From the cell containing the given text, extract its center point as [x, y] coordinate. 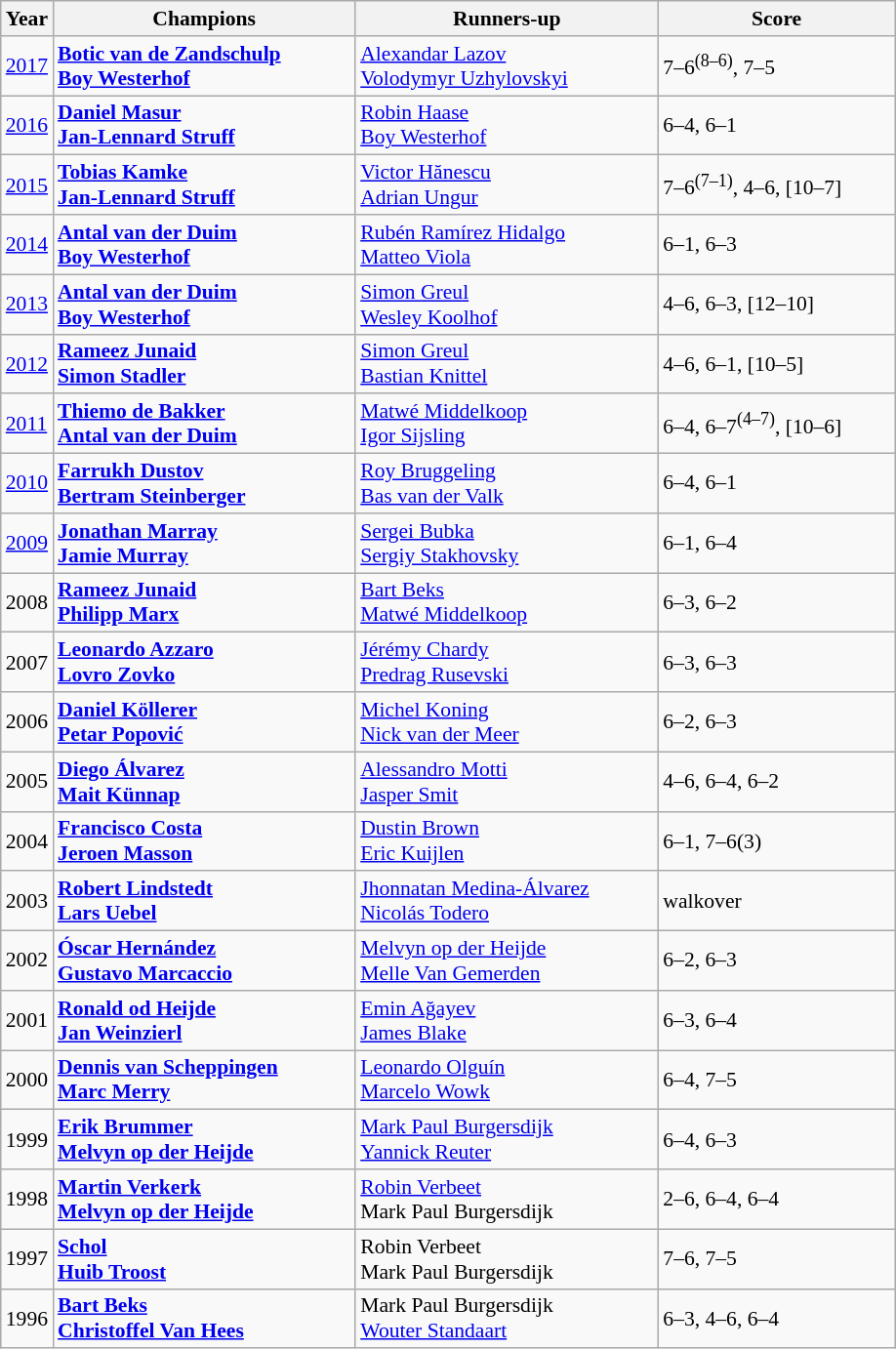
Score [777, 19]
2008 [27, 603]
2005 [27, 781]
Thiemo de Bakker Antal van der Duim [204, 424]
6–3, 4–6, 6–4 [777, 1318]
Alessandro Motti Jasper Smit [507, 781]
Ronald od Heijde Jan Weinzierl [204, 1021]
Champions [204, 19]
Simon Greul Wesley Koolhof [507, 305]
4–6, 6–1, [10–5] [777, 363]
6–3, 6–4 [777, 1021]
Rameez Junaid Simon Stadler [204, 363]
7–6(8–6), 7–5 [777, 66]
4–6, 6–3, [12–10] [777, 305]
6–4, 6–7(4–7), [10–6] [777, 424]
Bart Beks Christoffel Van Hees [204, 1318]
Melvyn op der Heijde Melle Van Gemerden [507, 961]
Robin Haase Boy Westerhof [507, 125]
Jhonnatan Medina-Álvarez Nicolás Todero [507, 902]
Dennis van Scheppingen Marc Merry [204, 1080]
2004 [27, 841]
7–6(7–1), 4–6, [10–7] [777, 185]
Rubén Ramírez Hidalgo Matteo Viola [507, 244]
Daniel Masur Jan-Lennard Struff [204, 125]
Mark Paul Burgersdijk Wouter Standaart [507, 1318]
7–6, 7–5 [777, 1259]
Emin Ağayev James Blake [507, 1021]
2010 [27, 484]
2000 [27, 1080]
Victor Hănescu Adrian Ungur [507, 185]
Jonathan Marray Jamie Murray [204, 543]
2016 [27, 125]
4–6, 6–4, 6–2 [777, 781]
Year [27, 19]
6–1, 6–3 [777, 244]
1998 [27, 1199]
2002 [27, 961]
Runners-up [507, 19]
walkover [777, 902]
1999 [27, 1140]
6–4, 7–5 [777, 1080]
Schol Huib Troost [204, 1259]
2012 [27, 363]
Tobias Kamke Jan-Lennard Struff [204, 185]
Daniel Köllerer Petar Popović [204, 722]
Martin Verkerk Melvyn op der Heijde [204, 1199]
Rameez Junaid Philipp Marx [204, 603]
2017 [27, 66]
Robert Lindstedt Lars Uebel [204, 902]
Leonardo Azzaro Lovro Zovko [204, 662]
Alexandar Lazov Volodymyr Uzhylovskyi [507, 66]
Bart Beks Matwé Middelkoop [507, 603]
Francisco Costa Jeroen Masson [204, 841]
Óscar Hernández Gustavo Marcaccio [204, 961]
6–4, 6–3 [777, 1140]
Roy Bruggeling Bas van der Valk [507, 484]
6–1, 7–6(3) [777, 841]
1996 [27, 1318]
Botic van de Zandschulp Boy Westerhof [204, 66]
6–1, 6–4 [777, 543]
2001 [27, 1021]
Diego Álvarez Mait Künnap [204, 781]
Leonardo Olguín Marcelo Wowk [507, 1080]
2011 [27, 424]
2–6, 6–4, 6–4 [777, 1199]
Jérémy Chardy Predrag Rusevski [507, 662]
2015 [27, 185]
2007 [27, 662]
6–3, 6–2 [777, 603]
Erik Brummer Melvyn op der Heijde [204, 1140]
Mark Paul Burgersdijk Yannick Reuter [507, 1140]
2009 [27, 543]
2006 [27, 722]
2013 [27, 305]
Farrukh Dustov Bertram Steinberger [204, 484]
2003 [27, 902]
6–3, 6–3 [777, 662]
Sergei Bubka Sergiy Stakhovsky [507, 543]
2014 [27, 244]
1997 [27, 1259]
Matwé Middelkoop Igor Sijsling [507, 424]
Michel Koning Nick van der Meer [507, 722]
Dustin Brown Eric Kuijlen [507, 841]
Simon Greul Bastian Knittel [507, 363]
